Scan for the cell matching the given text and deliver its [X, Y] coordinate at center. 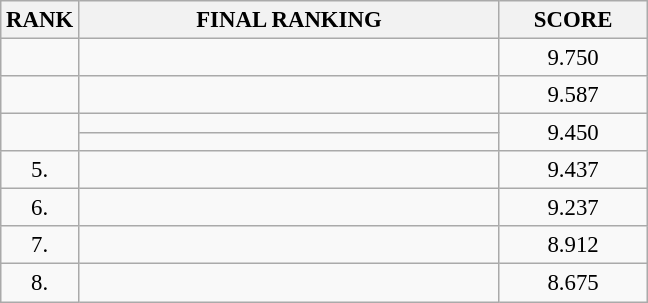
7. [40, 245]
FINAL RANKING [288, 20]
SCORE [572, 20]
8.912 [572, 245]
9.450 [572, 133]
9.437 [572, 170]
RANK [40, 20]
8.675 [572, 283]
8. [40, 283]
9.237 [572, 208]
9.750 [572, 58]
6. [40, 208]
5. [40, 170]
9.587 [572, 95]
